From the cell containing the given text, extract its center point as [X, Y] coordinate. 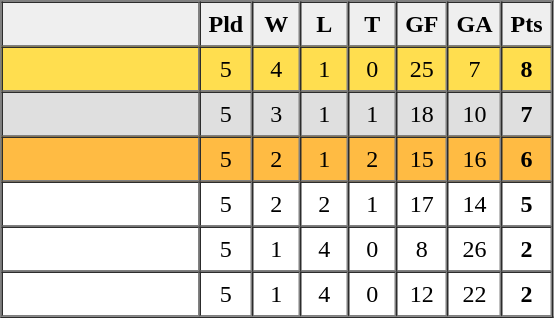
15 [422, 158]
22 [475, 294]
T [372, 24]
W [276, 24]
12 [422, 294]
25 [422, 68]
L [324, 24]
Pts [527, 24]
3 [276, 114]
18 [422, 114]
GF [422, 24]
6 [527, 158]
17 [422, 204]
10 [475, 114]
16 [475, 158]
Pld [226, 24]
GA [475, 24]
14 [475, 204]
26 [475, 248]
